Locate the cell with the specified text and output its (X, Y) center coordinate. 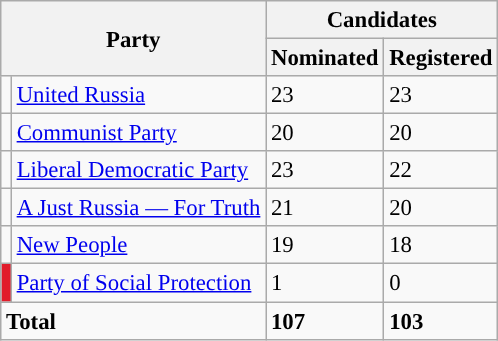
Communist Party (138, 133)
Nominated (325, 58)
Party (134, 38)
United Russia (138, 95)
Candidates (382, 20)
107 (325, 321)
21 (325, 208)
22 (441, 170)
Party of Social Protection (138, 283)
19 (325, 245)
1 (325, 283)
0 (441, 283)
A Just Russia — For Truth (138, 208)
Registered (441, 58)
103 (441, 321)
New People (138, 245)
Liberal Democratic Party (138, 170)
18 (441, 245)
Total (134, 321)
